Scan for the cell matching the given text and deliver its (X, Y) coordinate at center. 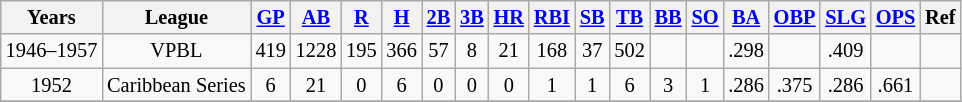
SO (706, 17)
2B (438, 17)
League (176, 17)
Years (52, 17)
RBI (552, 17)
OBP (795, 17)
1228 (316, 51)
BB (668, 17)
.298 (746, 51)
3 (668, 85)
366 (401, 51)
37 (592, 51)
.375 (795, 85)
AB (316, 17)
SLG (845, 17)
SB (592, 17)
BA (746, 17)
.409 (845, 51)
VPBL (176, 51)
OPS (896, 17)
1952 (52, 85)
502 (629, 51)
57 (438, 51)
Caribbean Series (176, 85)
1946–1957 (52, 51)
H (401, 17)
TB (629, 17)
Ref (940, 17)
3B (472, 17)
.661 (896, 85)
419 (271, 51)
HR (509, 17)
168 (552, 51)
195 (361, 51)
GP (271, 17)
8 (472, 51)
R (361, 17)
